Locate the cell with the specified text and output its [X, Y] center coordinate. 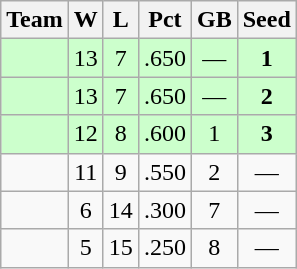
Team [35, 20]
11 [86, 172]
Pct [164, 20]
GB [214, 20]
6 [86, 210]
12 [86, 134]
5 [86, 248]
W [86, 20]
L [120, 20]
.550 [164, 172]
3 [266, 134]
14 [120, 210]
15 [120, 248]
.600 [164, 134]
9 [120, 172]
Seed [266, 20]
.250 [164, 248]
.300 [164, 210]
